Determine the (x, y) coordinate at the center of the cell enclosing the given text.  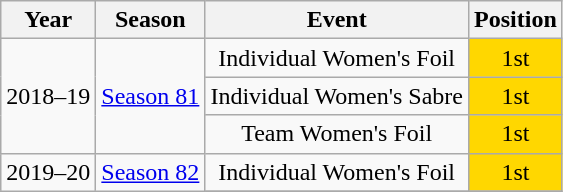
2019–20 (48, 172)
Season 81 (150, 96)
Year (48, 20)
Season (150, 20)
Event (337, 20)
Position (516, 20)
Team Women's Foil (337, 134)
Individual Women's Sabre (337, 96)
Season 82 (150, 172)
2018–19 (48, 96)
